Return (X, Y) of the center of cell containing provided text 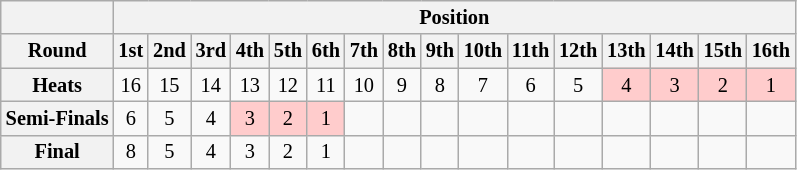
Semi-Finals (58, 118)
7th (364, 51)
13th (626, 51)
5th (288, 51)
14th (674, 51)
7 (483, 85)
14 (211, 85)
4th (250, 51)
Final (58, 152)
13 (250, 85)
9th (440, 51)
15 (170, 85)
12th (578, 51)
Round (58, 51)
16th (771, 51)
10th (483, 51)
16 (132, 85)
15th (723, 51)
11 (326, 85)
2nd (170, 51)
11th (530, 51)
10 (364, 85)
8th (402, 51)
9 (402, 85)
6th (326, 51)
Position (455, 17)
Heats (58, 85)
1st (132, 51)
12 (288, 85)
3rd (211, 51)
